Output the [x, y] coordinate of the center of the cell containing the given text.  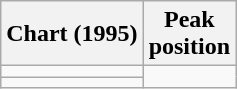
Peakposition [189, 34]
Chart (1995) [72, 34]
